Output the [X, Y] coordinate of the center of the cell containing the given text.  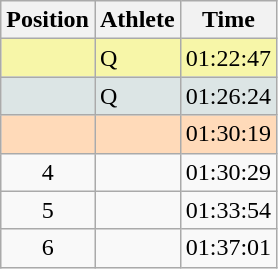
01:22:47 [228, 58]
01:30:29 [228, 172]
Position [48, 20]
Athlete [137, 20]
5 [48, 210]
01:30:19 [228, 134]
6 [48, 248]
Time [228, 20]
01:33:54 [228, 210]
01:26:24 [228, 96]
4 [48, 172]
01:37:01 [228, 248]
